Identify which cell holds the provided text, then report its [X, Y] central coordinate. 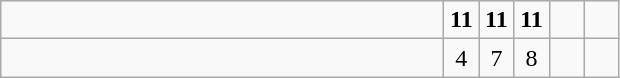
4 [462, 58]
7 [496, 58]
8 [532, 58]
